Return [X, Y] of the center of cell containing provided text 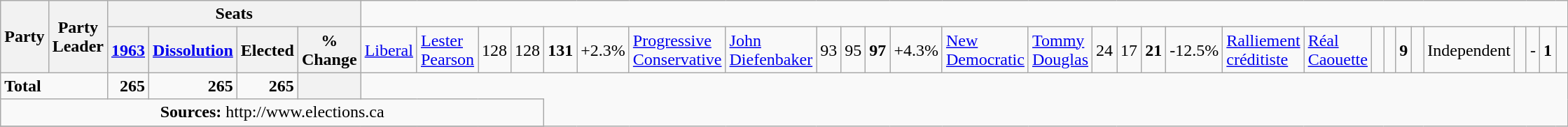
Ralliement créditiste [1263, 50]
Total [55, 86]
- [1532, 50]
Sources: http://www.elections.ca [272, 112]
17 [1129, 50]
+2.3% [604, 50]
Seats [234, 14]
Liberal [389, 50]
Party Leader [78, 36]
Independent [1469, 50]
% Change [329, 50]
9 [1403, 50]
Elected [268, 50]
Lester Pearson [447, 50]
24 [1105, 50]
1 [1548, 50]
97 [878, 50]
Progressive Conservative [677, 50]
New Democratic [985, 50]
John Diefenbaker [771, 50]
Party [25, 36]
131 [560, 50]
95 [853, 50]
-12.5% [1195, 50]
Réal Caouette [1338, 50]
21 [1154, 50]
+4.3% [916, 50]
Tommy Douglas [1060, 50]
1963 [127, 50]
Dissolution [193, 50]
93 [829, 50]
